Pinpoint the cell where the given text exists, returning its (X, Y) midpoint coordinate. 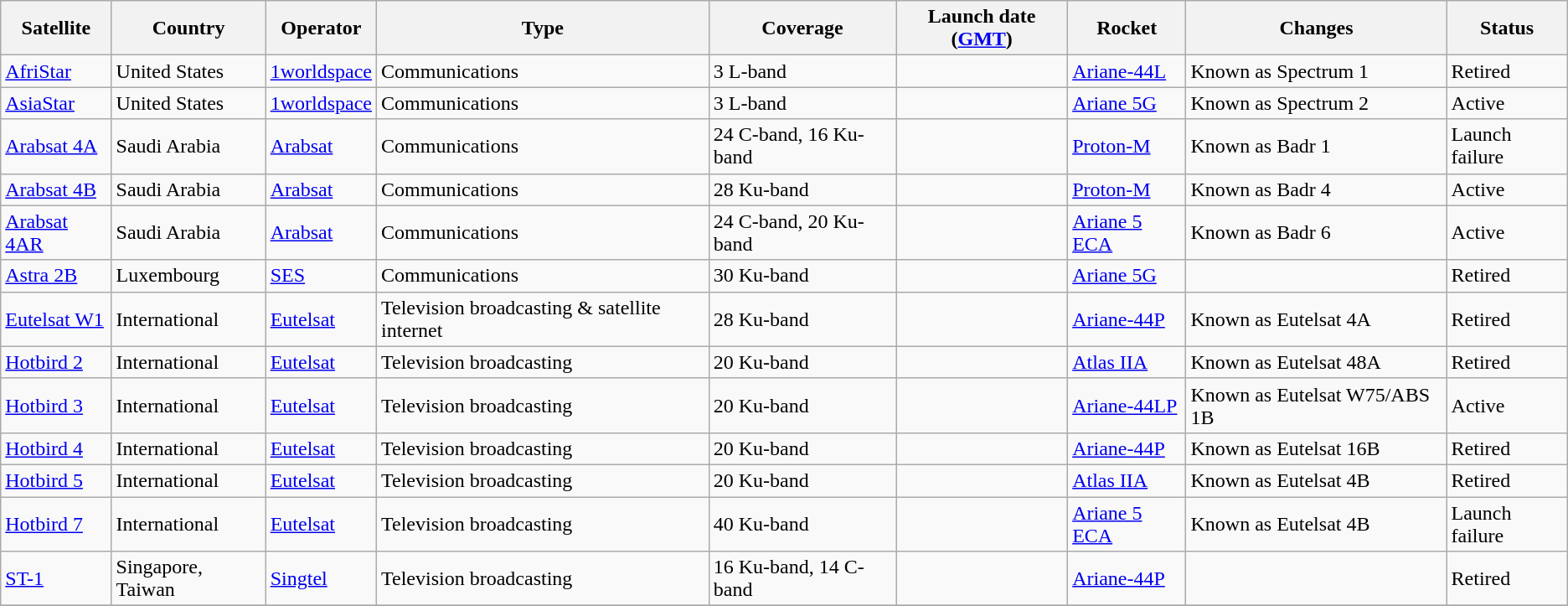
Coverage (802, 28)
AsiaStar (56, 103)
Status (1507, 28)
Ariane-44L (1127, 71)
16 Ku-band, 14 C-band (802, 578)
Satellite (56, 28)
Known as Spectrum 1 (1317, 71)
Known as Eutelsat W75/ABS 1B (1317, 406)
24 C-band, 20 Ku-band (802, 233)
Known as Badr 4 (1317, 189)
Arabsat 4AR (56, 233)
Operator (321, 28)
Rocket (1127, 28)
Known as Eutelsat 4A (1317, 319)
Known as Eutelsat 48A (1317, 362)
Country (188, 28)
Hotbird 4 (56, 448)
Eutelsat W1 (56, 319)
Singapore, Taiwan (188, 578)
Hotbird 7 (56, 523)
Known as Badr 6 (1317, 233)
40 Ku-band (802, 523)
Luxembourg (188, 276)
Known as Eutelsat 16B (1317, 448)
Type (543, 28)
Changes (1317, 28)
Known as Badr 1 (1317, 146)
Ariane-44LP (1127, 406)
ST-1 (56, 578)
Arabsat 4A (56, 146)
Launch date (GMT) (982, 28)
Singtel (321, 578)
Astra 2B (56, 276)
Arabsat 4B (56, 189)
Hotbird 5 (56, 480)
Hotbird 2 (56, 362)
30 Ku-band (802, 276)
Television broadcasting & satellite internet (543, 319)
Hotbird 3 (56, 406)
SES (321, 276)
AfriStar (56, 71)
Known as Spectrum 2 (1317, 103)
24 C-band, 16 Ku-band (802, 146)
